For the text-containing cell, return its midpoint in (x, y) coordinate format. 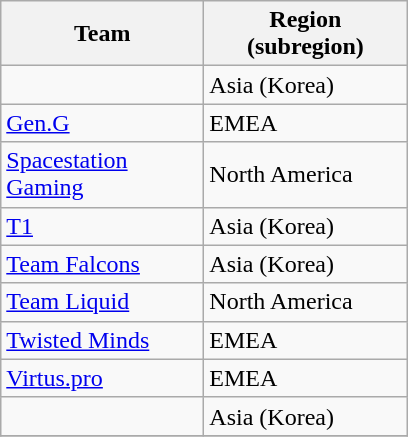
T1 (102, 226)
Virtus.pro (102, 378)
Team Falcons (102, 264)
Spacestation Gaming (102, 174)
Twisted Minds (102, 340)
Team (102, 34)
Team Liquid (102, 302)
Gen.G (102, 123)
Region (subregion) (306, 34)
